Extract the [x, y] coordinate from the center of the cell holding the provided text.  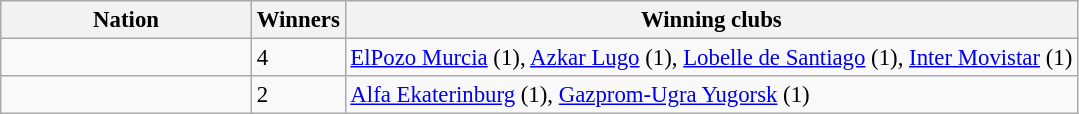
4 [298, 58]
Winners [298, 20]
ElPozo Murcia (1), Azkar Lugo (1), Lobelle de Santiago (1), Inter Movistar (1) [712, 58]
Alfa Ekaterinburg (1), Gazprom-Ugra Yugorsk (1) [712, 95]
Winning clubs [712, 20]
Nation [126, 20]
2 [298, 95]
